Locate the cell with the specified text and output its (x, y) center coordinate. 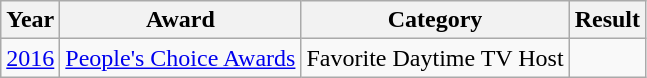
Category (435, 20)
2016 (30, 58)
Favorite Daytime TV Host (435, 58)
Award (180, 20)
Year (30, 20)
People's Choice Awards (180, 58)
Result (607, 20)
